Search for the cell housing the specified text and yield its (X, Y) center coordinate. 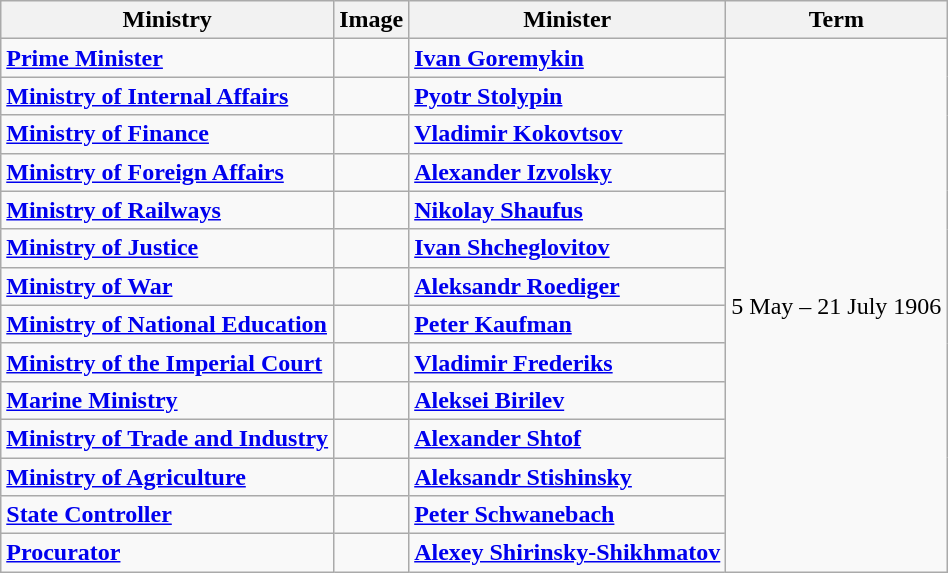
Aleksandr Roediger (568, 286)
Alexander Izvolsky (568, 172)
Prime Minister (168, 58)
Vladimir Kokovtsov (568, 134)
Term (836, 20)
Image (372, 20)
Marine Ministry (168, 400)
Aleksei Birilev (568, 400)
Ivan Goremykin (568, 58)
Peter Schwanebach (568, 515)
Ministry of the Imperial Court (168, 362)
State Сontroller (168, 515)
Minister (568, 20)
Ivan Shcheglovitov (568, 248)
Ministry of Railways (168, 210)
Ministry of War (168, 286)
Ministry of Finance (168, 134)
Alexander Shtof (568, 438)
Ministry of National Education (168, 324)
Procurator (168, 553)
5 May – 21 July 1906 (836, 306)
Ministry of Internal Affairs (168, 96)
Pyotr Stolypin (568, 96)
Aleksandr Stishinsky (568, 477)
Nikolay Shaufus (568, 210)
Vladimir Frederiks (568, 362)
Ministry (168, 20)
Alexey Shirinsky-Shikhmatov (568, 553)
Ministry of Justice (168, 248)
Ministry of Foreign Affairs (168, 172)
Ministry of Trade and Industry (168, 438)
Peter Kaufman (568, 324)
Ministry of Agriculture (168, 477)
